Find where the given text appears and provide that cell's center as (X, Y) coordinate. 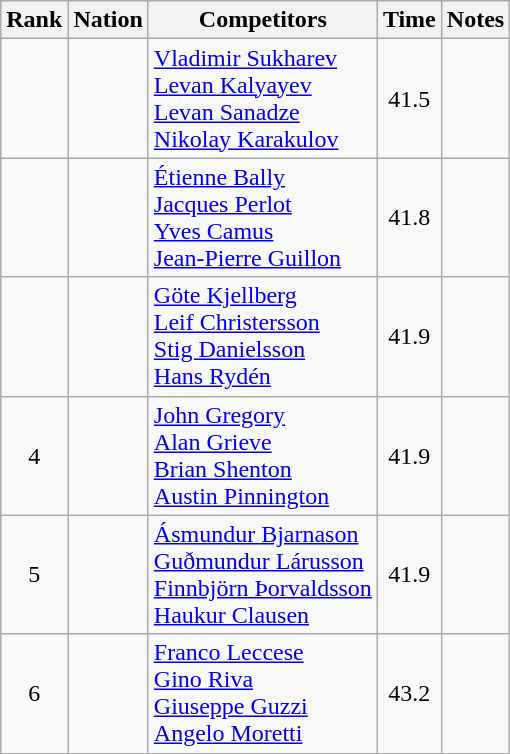
43.2 (409, 694)
Competitors (262, 20)
41.8 (409, 218)
Göte KjellbergLeif ChristerssonStig DanielssonHans Rydén (262, 336)
John GregoryAlan GrieveBrian ShentonAustin Pinnington (262, 456)
Time (409, 20)
Rank (34, 20)
Nation (108, 20)
6 (34, 694)
Ásmundur BjarnasonGuðmundur LárussonFinnbjörn ÞorvaldssonHaukur Clausen (262, 574)
Étienne BallyJacques PerlotYves CamusJean-Pierre Guillon (262, 218)
4 (34, 456)
41.5 (409, 98)
Notes (475, 20)
Vladimir SukharevLevan KalyayevLevan SanadzeNikolay Karakulov (262, 98)
Franco LecceseGino RivaGiuseppe GuzziAngelo Moretti (262, 694)
5 (34, 574)
